Search for the cell housing the specified text and yield its [x, y] center coordinate. 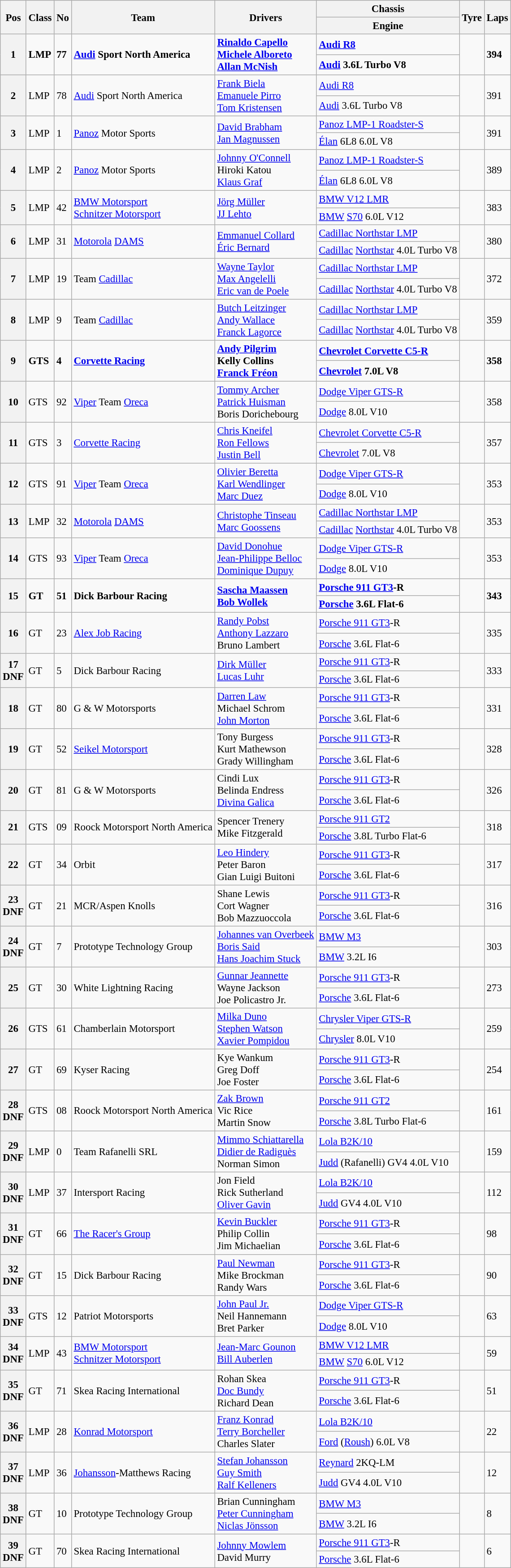
Ford (Roush) 6.0L V8 [388, 1442]
Zak Brown Vic Rice Martin Snow [265, 1111]
Shane Lewis Cort Wagner Bob Mazzuoccola [265, 906]
Johansson-Matthews Racing [143, 1473]
359 [498, 320]
303 [498, 947]
43 [63, 1353]
326 [498, 790]
27 [13, 1070]
Paul Newman Mike Brockman Randy Wars [265, 1275]
71 [63, 1391]
42 [63, 208]
David Brabham Jan Magnussen [265, 133]
Kye Wankum Greg Doff Joe Foster [265, 1070]
81 [63, 790]
Rohan Skea Doc Bundy Richard Dean [265, 1391]
59 [498, 1353]
80 [63, 708]
Jean-Marc Gounon Bill Auberlen [265, 1353]
Chrysler 8.0L V10 [388, 1039]
328 [498, 749]
Randy Pobst Anthony Lazzaro Bruno Lambert [265, 633]
Alex Job Racing [143, 633]
MCR/Aspen Knolls [143, 906]
331 [498, 708]
18 [13, 708]
Gunnar Jeannette Wayne Jackson Joe Policastro Jr. [265, 988]
Wayne Taylor Max Angelelli Eric van de Poele [265, 279]
20 [13, 790]
Jon Field Rick Sutherland Oliver Gavin [265, 1193]
69 [63, 1070]
Patriot Motorsports [143, 1316]
Reynard 2KQ-LM [388, 1462]
91 [63, 484]
23DNF [13, 906]
38DNF [13, 1514]
34DNF [13, 1353]
34 [63, 865]
Chassis [388, 9]
335 [498, 633]
Cindi Lux Belinda Endress Divina Galica [265, 790]
112 [498, 1193]
36 [63, 1473]
343 [498, 596]
Frank Biela Emanuele Pirro Tom Kristensen [265, 96]
No [63, 17]
25 [13, 988]
32 [63, 521]
13 [13, 521]
Konrad Motorsport [143, 1432]
394 [498, 55]
Emmanuel Collard Éric Bernard [265, 241]
63 [498, 1316]
Engine [388, 26]
77 [63, 55]
Tommy Archer Patrick Huisman Boris Dorichebourg [265, 402]
70 [63, 1551]
92 [63, 402]
Darren Law Michael Schrom John Morton [265, 708]
Chrysler Viper GTS-R [388, 1018]
Kyser Racing [143, 1070]
389 [498, 170]
Sascha Maassen Bob Wollek [265, 596]
Mimmo Schiattarella Didier de Radiguès Norman Simon [265, 1152]
Dirk Müller Lucas Luhr [265, 671]
37 [63, 1193]
24DNF [13, 947]
Drivers [265, 17]
Leo Hindery Peter Baron Gian Luigi Buitoni [265, 865]
Seikel Motorsport [143, 749]
161 [498, 1111]
Andy Pilgrim Kelly Collins Franck Fréon [265, 361]
52 [63, 749]
39DNF [13, 1551]
Olivier Beretta Karl Wendlinger Marc Duez [265, 484]
380 [498, 241]
29DNF [13, 1152]
Johnny Mowlem David Murry [265, 1551]
98 [498, 1234]
273 [498, 988]
Stefan Johansson Guy Smith Ralf Kelleners [265, 1473]
Chamberlain Motorsport [143, 1029]
Pos [13, 17]
Milka Duno Stephen Watson Xavier Pompidou [265, 1029]
White Lightning Racing [143, 988]
33DNF [13, 1316]
Class [40, 17]
Orbit [143, 865]
Intersport Racing [143, 1193]
Kevin Buckler Philip Collin Jim Michaelian [265, 1234]
Christophe Tinseau Marc Goossens [265, 521]
Rinaldo Capello Michele Alboreto Allan McNish [265, 55]
90 [498, 1275]
09 [63, 828]
Laps [498, 17]
Chris Kneifel Ron Fellows Justin Bell [265, 443]
Johnny O'Connell Hiroki Katou Klaus Graf [265, 170]
Team [143, 17]
28 [63, 1432]
30DNF [13, 1193]
35DNF [13, 1391]
14 [13, 558]
Butch Leitzinger Andy Wallace Franck Lagorce [265, 320]
159 [498, 1152]
11 [13, 443]
30 [63, 988]
17DNF [13, 671]
0 [63, 1152]
254 [498, 1070]
Franz Konrad Terry Borcheller Charles Slater [265, 1432]
David Donohue Jean-Philippe Belloc Dominique Dupuy [265, 558]
66 [63, 1234]
Jörg Müller JJ Lehto [265, 208]
Team Rafanelli SRL [143, 1152]
Johannes van Overbeek Boris Said Hans Joachim Stuck [265, 947]
36DNF [13, 1432]
Judd (Rafanelli) GV4 4.0L V10 [388, 1162]
316 [498, 906]
John Paul Jr. Neil Hannemann Bret Parker [265, 1316]
32DNF [13, 1275]
The Racer's Group [143, 1234]
31 [63, 241]
08 [63, 1111]
93 [63, 558]
26 [13, 1029]
357 [498, 443]
Brian Cunningham Peter Cunningham Niclas Jönsson [265, 1514]
28DNF [13, 1111]
Tyre [472, 17]
37DNF [13, 1473]
317 [498, 865]
78 [63, 96]
Tony Burgess Kurt Mathewson Grady Willingham [265, 749]
333 [498, 671]
31DNF [13, 1234]
16 [13, 633]
23 [63, 633]
372 [498, 279]
Spencer Trenery Mike Fitzgerald [265, 828]
259 [498, 1029]
383 [498, 208]
61 [63, 1029]
318 [498, 828]
